Locate the cell with the specified text and output its (x, y) center coordinate. 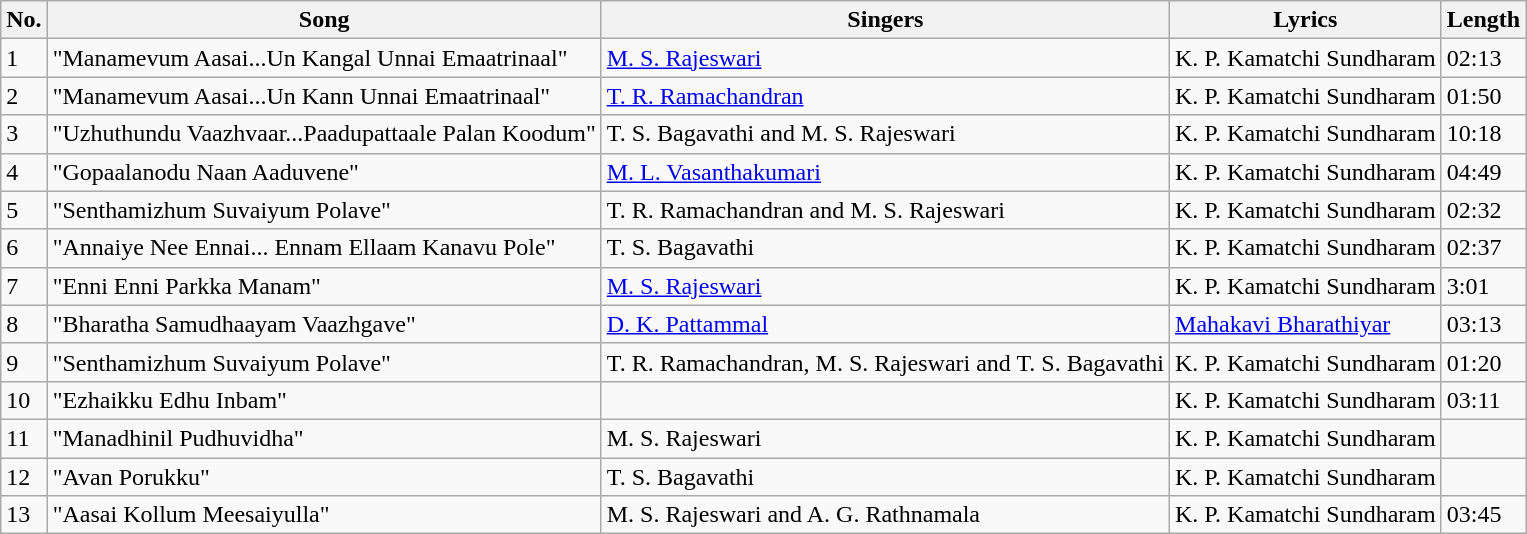
9 (24, 362)
"Aasai Kollum Meesaiyulla" (324, 515)
T. S. Bagavathi and M. S. Rajeswari (885, 134)
12 (24, 477)
04:49 (1483, 172)
5 (24, 210)
"Uzhuthundu Vaazhvaar...Paadupattaale Palan Koodum" (324, 134)
Song (324, 20)
01:20 (1483, 362)
"Ezhaikku Edhu Inbam" (324, 400)
Singers (885, 20)
T. R. Ramachandran (885, 96)
"Enni Enni Parkka Manam" (324, 286)
02:32 (1483, 210)
10 (24, 400)
3:01 (1483, 286)
Length (1483, 20)
2 (24, 96)
03:13 (1483, 324)
D. K. Pattammal (885, 324)
3 (24, 134)
10:18 (1483, 134)
T. R. Ramachandran and M. S. Rajeswari (885, 210)
No. (24, 20)
"Annaiye Nee Ennai... Ennam Ellaam Kanavu Pole" (324, 248)
03:11 (1483, 400)
T. R. Ramachandran, M. S. Rajeswari and T. S. Bagavathi (885, 362)
1 (24, 58)
11 (24, 438)
03:45 (1483, 515)
6 (24, 248)
02:13 (1483, 58)
4 (24, 172)
Lyrics (1306, 20)
Mahakavi Bharathiyar (1306, 324)
8 (24, 324)
01:50 (1483, 96)
"Avan Porukku" (324, 477)
"Gopaalanodu Naan Aaduvene" (324, 172)
"Bharatha Samudhaayam Vaazhgave" (324, 324)
"Manamevum Aasai...Un Kann Unnai Emaatrinaal" (324, 96)
7 (24, 286)
M. L. Vasanthakumari (885, 172)
02:37 (1483, 248)
M. S. Rajeswari and A. G. Rathnamala (885, 515)
13 (24, 515)
"Manadhinil Pudhuvidha" (324, 438)
"Manamevum Aasai...Un Kangal Unnai Emaatrinaal" (324, 58)
